Find where the given text appears and provide that cell's center as [x, y] coordinate. 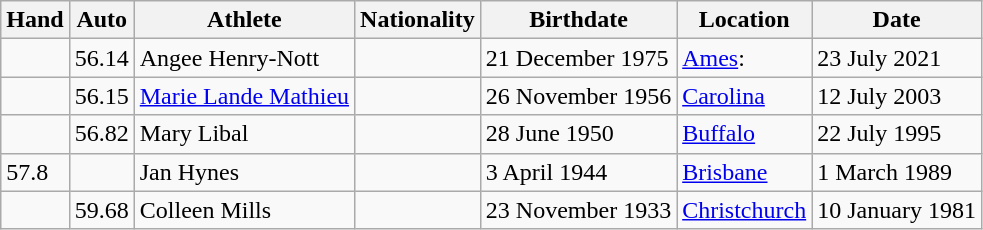
59.68 [102, 210]
Birthdate [578, 20]
10 January 1981 [897, 210]
28 June 1950 [578, 134]
Hand [35, 20]
Mary Libal [244, 134]
23 November 1933 [578, 210]
Buffalo [744, 134]
23 July 2021 [897, 58]
56.14 [102, 58]
Location [744, 20]
Brisbane [744, 172]
26 November 1956 [578, 96]
Angee Henry-Nott [244, 58]
Nationality [418, 20]
22 July 1995 [897, 134]
Carolina [744, 96]
56.15 [102, 96]
Athlete [244, 20]
Jan Hynes [244, 172]
Christchurch [744, 210]
3 April 1944 [578, 172]
Ames: [744, 58]
Auto [102, 20]
Colleen Mills [244, 210]
57.8 [35, 172]
56.82 [102, 134]
Date [897, 20]
Marie Lande Mathieu [244, 96]
1 March 1989 [897, 172]
21 December 1975 [578, 58]
12 July 2003 [897, 96]
